Locate the cell with the specified text and output its (X, Y) center coordinate. 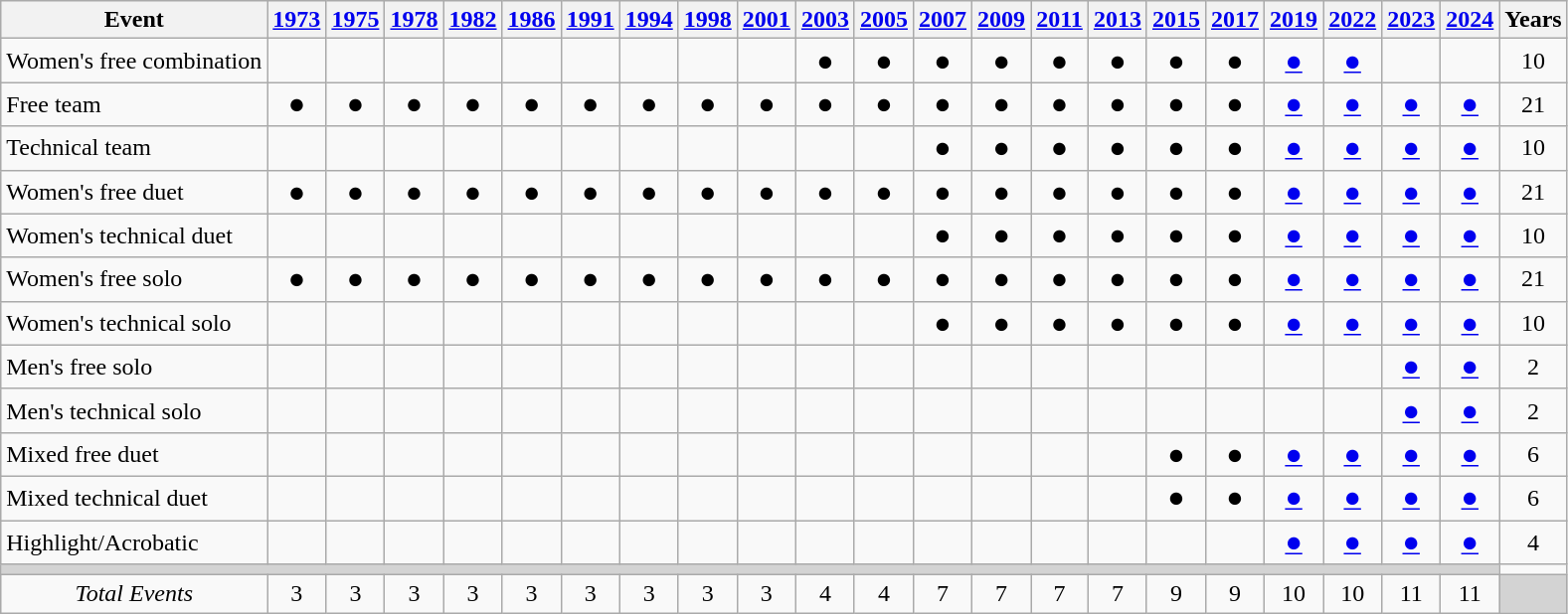
Years (1533, 20)
Free team (134, 104)
2023 (1412, 20)
2024 (1470, 20)
2011 (1060, 20)
1982 (473, 20)
Men's free solo (134, 367)
1994 (648, 20)
1991 (591, 20)
1998 (708, 20)
2001 (766, 20)
Women's free combination (134, 61)
Mixed technical duet (134, 498)
2017 (1235, 20)
2013 (1118, 20)
2005 (883, 20)
1973 (296, 20)
Women's free solo (134, 279)
2007 (943, 20)
1978 (414, 20)
Women's technical solo (134, 323)
2019 (1295, 20)
Highlight/Acrobatic (134, 542)
Event (134, 20)
Women's free duet (134, 192)
2015 (1175, 20)
1975 (356, 20)
2009 (1002, 20)
1986 (531, 20)
Women's technical duet (134, 235)
Men's technical solo (134, 410)
Mixed free duet (134, 454)
2022 (1352, 20)
2003 (825, 20)
Technical team (134, 148)
Total Events (134, 594)
